Identify which cell holds the provided text, then report its (x, y) central coordinate. 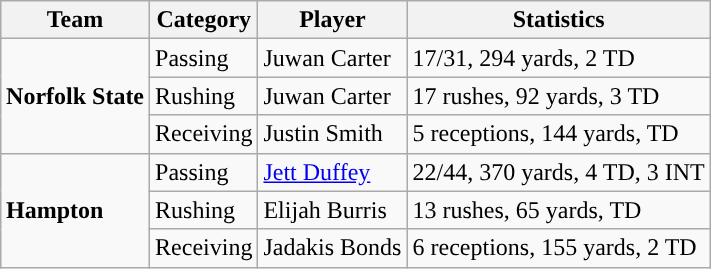
6 receptions, 155 yards, 2 TD (558, 248)
5 receptions, 144 yards, TD (558, 134)
Player (332, 20)
Justin Smith (332, 134)
Category (204, 20)
Jadakis Bonds (332, 248)
Jett Duffey (332, 172)
17 rushes, 92 yards, 3 TD (558, 96)
Hampton (76, 210)
Elijah Burris (332, 210)
22/44, 370 yards, 4 TD, 3 INT (558, 172)
13 rushes, 65 yards, TD (558, 210)
Team (76, 20)
Statistics (558, 20)
Norfolk State (76, 96)
17/31, 294 yards, 2 TD (558, 58)
